Find where the given text appears and provide that cell's center as [X, Y] coordinate. 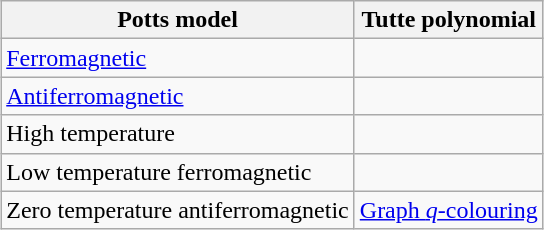
Tutte polynomial [448, 20]
Graph q-colouring [448, 210]
Potts model [178, 20]
Antiferromagnetic [178, 96]
Low temperature ferromagnetic [178, 172]
Zero temperature antiferromagnetic [178, 210]
High temperature [178, 134]
Ferromagnetic [178, 58]
